Output the [x, y] coordinate of the center of the cell containing the given text.  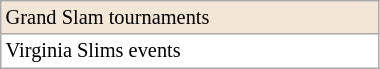
Grand Slam tournaments [190, 17]
Virginia Slims events [190, 51]
